Search for the cell housing the specified text and yield its [X, Y] center coordinate. 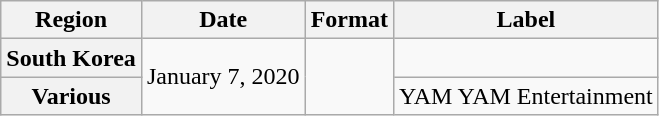
South Korea [72, 58]
January 7, 2020 [223, 77]
Various [72, 96]
Label [526, 20]
Format [349, 20]
YAM YAM Entertainment [526, 96]
Region [72, 20]
Date [223, 20]
